For the text-containing cell, return its midpoint in (x, y) coordinate format. 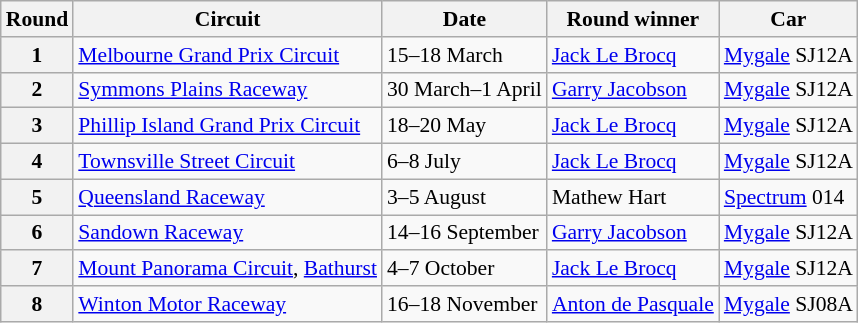
2 (38, 90)
3–5 August (464, 197)
5 (38, 197)
16–18 November (464, 304)
Round winner (633, 19)
Symmons Plains Raceway (228, 90)
4–7 October (464, 269)
30 March–1 April (464, 90)
Spectrum 014 (788, 197)
Queensland Raceway (228, 197)
Winton Motor Raceway (228, 304)
18–20 May (464, 126)
4 (38, 162)
6 (38, 233)
Mygale SJ08A (788, 304)
14–16 September (464, 233)
Car (788, 19)
Mount Panorama Circuit, Bathurst (228, 269)
Townsville Street Circuit (228, 162)
1 (38, 55)
8 (38, 304)
3 (38, 126)
Circuit (228, 19)
7 (38, 269)
Phillip Island Grand Prix Circuit (228, 126)
6–8 July (464, 162)
Sandown Raceway (228, 233)
Round (38, 19)
Melbourne Grand Prix Circuit (228, 55)
15–18 March (464, 55)
Date (464, 19)
Mathew Hart (633, 197)
Anton de Pasquale (633, 304)
